From the cell containing the given text, extract its center point as [X, Y] coordinate. 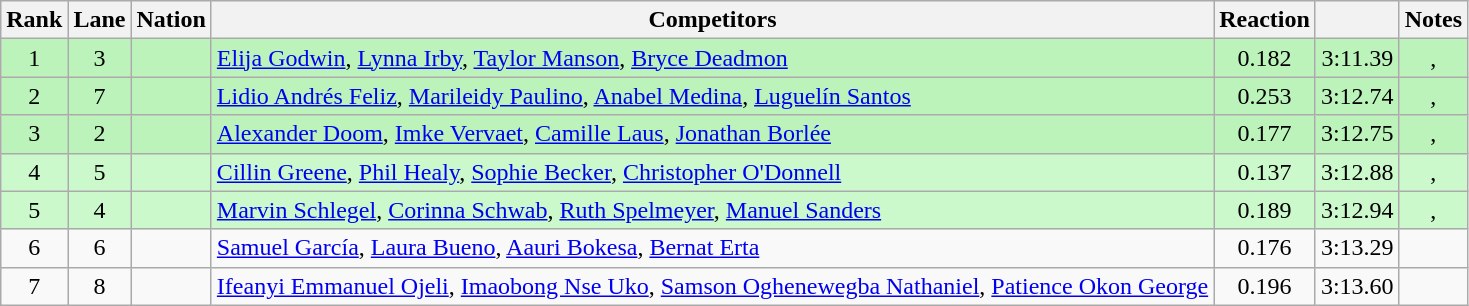
3:13.60 [1357, 286]
Elija Godwin, Lynna Irby, Taylor Manson, Bryce Deadmon [712, 58]
0.253 [1265, 96]
Marvin Schlegel, Corinna Schwab, Ruth Spelmeyer, Manuel Sanders [712, 210]
Rank [34, 20]
Cillin Greene, Phil Healy, Sophie Becker, Christopher O'Donnell [712, 172]
Samuel García, Laura Bueno, Aauri Bokesa, Bernat Erta [712, 248]
Reaction [1265, 20]
Lidio Andrés Feliz, Marileidy Paulino, Anabel Medina, Luguelín Santos [712, 96]
3:12.94 [1357, 210]
0.176 [1265, 248]
Lane [100, 20]
0.196 [1265, 286]
Alexander Doom, Imke Vervaet, Camille Laus, Jonathan Borlée [712, 134]
Nation [171, 20]
3:13.29 [1357, 248]
3:12.75 [1357, 134]
3:11.39 [1357, 58]
1 [34, 58]
0.189 [1265, 210]
Ifeanyi Emmanuel Ojeli, Imaobong Nse Uko, Samson Oghenewegba Nathaniel, Patience Okon George [712, 286]
0.177 [1265, 134]
Competitors [712, 20]
Notes [1433, 20]
3:12.74 [1357, 96]
3:12.88 [1357, 172]
0.137 [1265, 172]
0.182 [1265, 58]
8 [100, 286]
